Extract the (x, y) coordinate from the center of the cell holding the provided text.  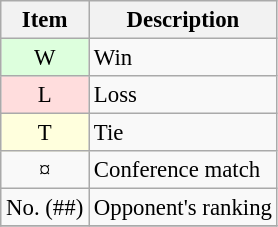
Opponent's ranking (184, 208)
Description (184, 20)
Win (184, 58)
T (45, 133)
Item (45, 20)
Tie (184, 133)
L (45, 95)
Loss (184, 95)
No. (##) (45, 208)
¤ (45, 170)
W (45, 58)
Conference match (184, 170)
